Determine the [x, y] coordinate at the center of the cell enclosing the given text.  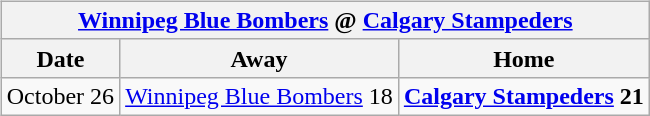
Away [260, 58]
Home [524, 58]
Winnipeg Blue Bombers 18 [260, 96]
Calgary Stampeders 21 [524, 96]
October 26 [60, 96]
Winnipeg Blue Bombers @ Calgary Stampeders [325, 20]
Date [60, 58]
